Return [x, y] of the center of cell containing provided text 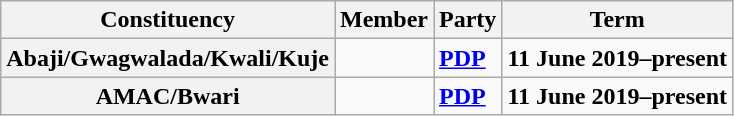
Term [618, 20]
Abaji/Gwagwalada/Kwali/Kuje [168, 58]
Constituency [168, 20]
Member [384, 20]
AMAC/Bwari [168, 96]
Party [468, 20]
